Return (x, y) of the center of cell containing provided text 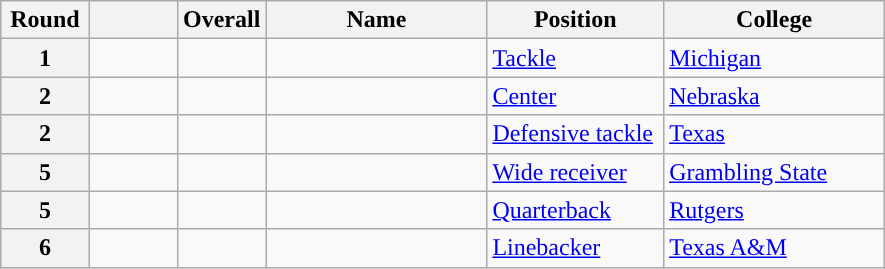
Quarterback (576, 210)
Overall (222, 20)
Defensive tackle (576, 134)
6 (45, 248)
Linebacker (576, 248)
Michigan (774, 58)
Center (576, 96)
Round (45, 20)
1 (45, 58)
Rutgers (774, 210)
Grambling State (774, 172)
Texas A&M (774, 248)
Name (376, 20)
Wide receiver (576, 172)
College (774, 20)
Nebraska (774, 96)
Texas (774, 134)
Position (576, 20)
Tackle (576, 58)
